For the text-containing cell, return its midpoint in (X, Y) coordinate format. 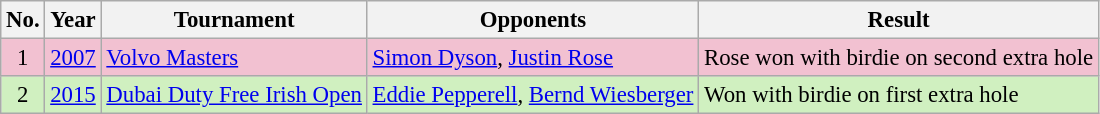
Eddie Pepperell, Bernd Wiesberger (532, 95)
2007 (73, 58)
1 (23, 58)
2 (23, 95)
Tournament (234, 20)
Dubai Duty Free Irish Open (234, 95)
Result (899, 20)
No. (23, 20)
Won with birdie on first extra hole (899, 95)
Volvo Masters (234, 58)
Simon Dyson, Justin Rose (532, 58)
Opponents (532, 20)
Year (73, 20)
Rose won with birdie on second extra hole (899, 58)
2015 (73, 95)
